Scan for the cell matching the given text and deliver its (X, Y) coordinate at center. 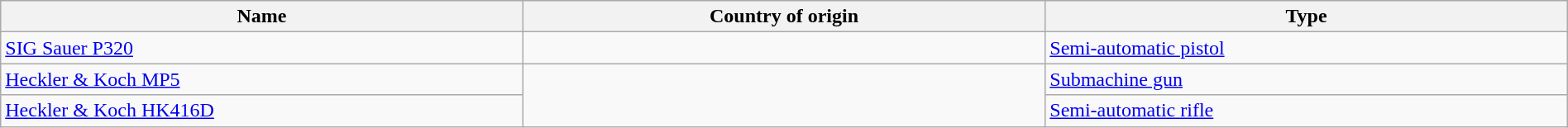
Heckler & Koch HK416D (262, 111)
SIG Sauer P320 (262, 48)
Type (1307, 17)
Country of origin (784, 17)
Submachine gun (1307, 79)
Semi-automatic pistol (1307, 48)
Name (262, 17)
Semi-automatic rifle (1307, 111)
Heckler & Koch MP5 (262, 79)
